Provide the (X, Y) coordinate of the cell's center where the given text is located.  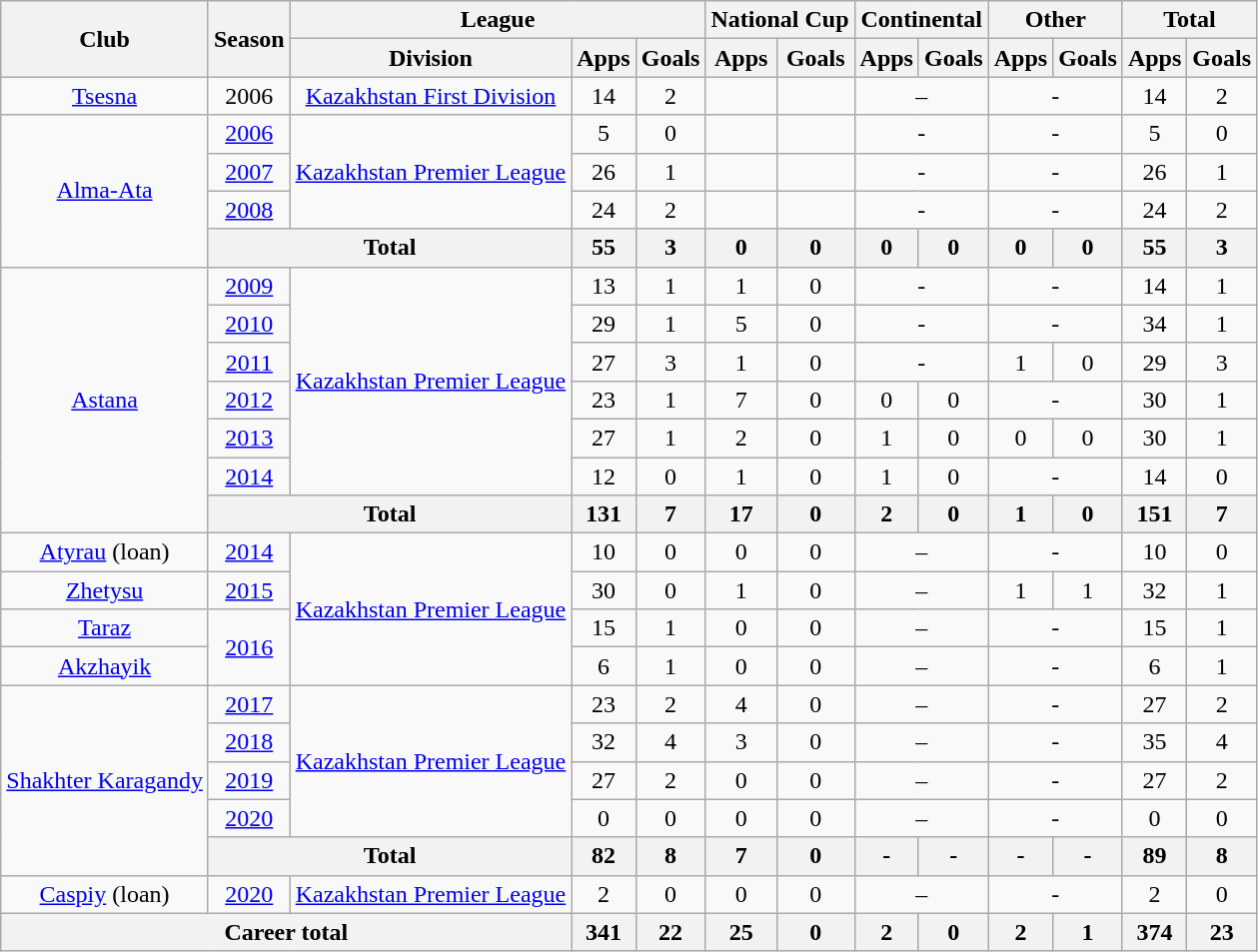
Club (105, 39)
34 (1154, 324)
22 (670, 932)
Kazakhstan First Division (431, 96)
National Cup (779, 20)
35 (1154, 742)
2013 (249, 438)
Other (1055, 20)
Continental (921, 20)
17 (741, 514)
2015 (249, 590)
2007 (249, 172)
12 (604, 476)
Zhetysu (105, 590)
341 (604, 932)
13 (604, 286)
Shakhter Karagandy (105, 780)
Season (249, 39)
2018 (249, 742)
2010 (249, 324)
Caspiy (loan) (105, 894)
Career total (286, 932)
82 (604, 856)
Taraz (105, 628)
2008 (249, 210)
Astana (105, 400)
League (498, 20)
Division (431, 58)
Tsesna (105, 96)
2011 (249, 362)
374 (1154, 932)
131 (604, 514)
2009 (249, 286)
2017 (249, 704)
Atyrau (loan) (105, 552)
151 (1154, 514)
Akzhayik (105, 666)
2019 (249, 780)
2016 (249, 647)
25 (741, 932)
2012 (249, 400)
Alma-Ata (105, 191)
89 (1154, 856)
